Return the (X, Y) coordinate for the center point of the cell that contains the specified text.  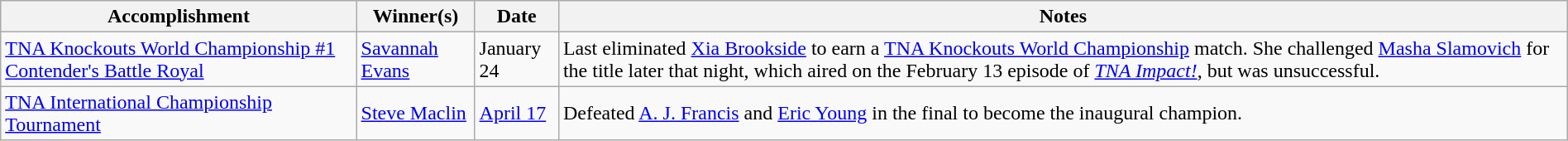
TNA International Championship Tournament (179, 113)
Date (516, 17)
Accomplishment (179, 17)
Winner(s) (415, 17)
Steve Maclin (415, 113)
January 24 (516, 60)
Notes (1063, 17)
TNA Knockouts World Championship #1 Contender's Battle Royal (179, 60)
Defeated A. J. Francis and Eric Young in the final to become the inaugural champion. (1063, 113)
Savannah Evans (415, 60)
April 17 (516, 113)
